Provide the [X, Y] coordinate of the cell's center where the given text is located.  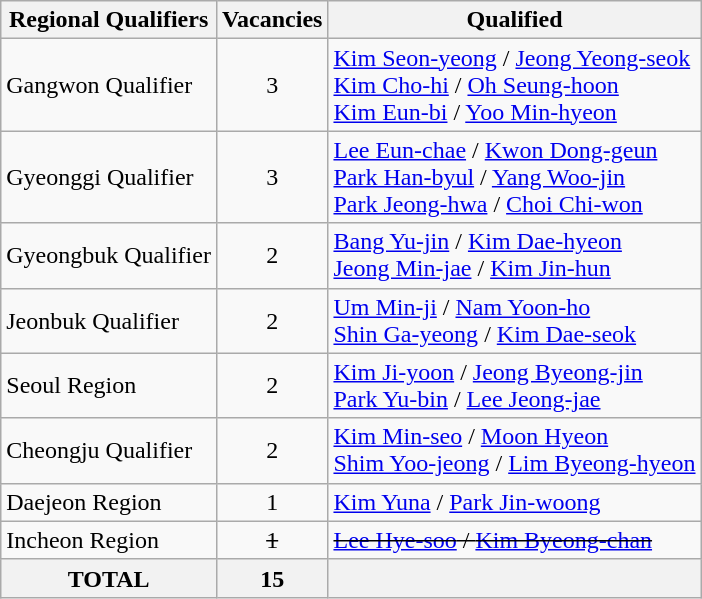
Gyeonggi Qualifier [109, 177]
Daejeon Region [109, 502]
Lee Hye-soo / Kim Byeong-chan [514, 540]
Kim Yuna / Park Jin-woong [514, 502]
Cheongju Qualifier [109, 450]
Vacancies [272, 20]
Jeonbuk Qualifier [109, 320]
Gyeongbuk Qualifier [109, 256]
Incheon Region [109, 540]
Qualified [514, 20]
Gangwon Qualifier [109, 85]
Regional Qualifiers [109, 20]
Kim Min-seo / Moon Hyeon Shim Yoo-jeong / Lim Byeong-hyeon [514, 450]
Kim Ji-yoon / Jeong Byeong-jin Park Yu-bin / Lee Jeong-jae [514, 386]
Kim Seon-yeong / Jeong Yeong-seok Kim Cho-hi / Oh Seung-hoon Kim Eun-bi / Yoo Min-hyeon [514, 85]
Um Min-ji / Nam Yoon-ho Shin Ga-yeong / Kim Dae-seok [514, 320]
Bang Yu-jin / Kim Dae-hyeon Jeong Min-jae / Kim Jin-hun [514, 256]
Seoul Region [109, 386]
15 [272, 578]
Lee Eun-chae / Kwon Dong-geun Park Han-byul / Yang Woo-jin Park Jeong-hwa / Choi Chi-won [514, 177]
TOTAL [109, 578]
